Extract the (X, Y) coordinate from the center of the cell holding the provided text.  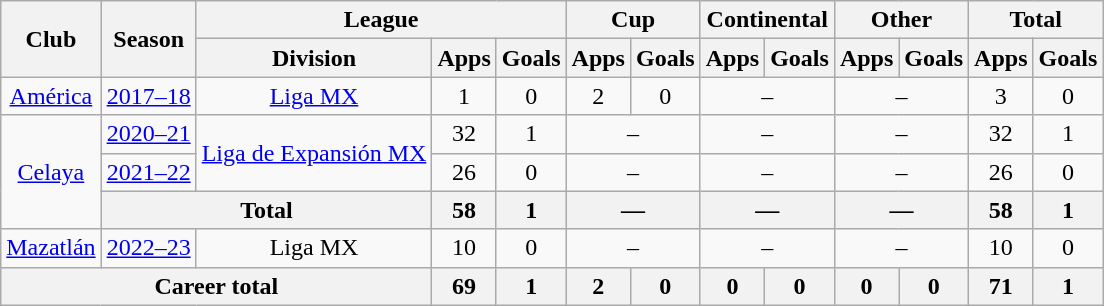
2020–21 (148, 134)
Career total (216, 286)
Season (148, 39)
3 (1001, 96)
América (51, 96)
Celaya (51, 172)
71 (1001, 286)
2022–23 (148, 248)
Other (901, 20)
Mazatlán (51, 248)
Liga de Expansión MX (314, 153)
69 (464, 286)
Division (314, 58)
Cup (633, 20)
Club (51, 39)
2017–18 (148, 96)
League (381, 20)
2021–22 (148, 172)
Continental (767, 20)
